Scan for the cell matching the given text and deliver its [x, y] coordinate at center. 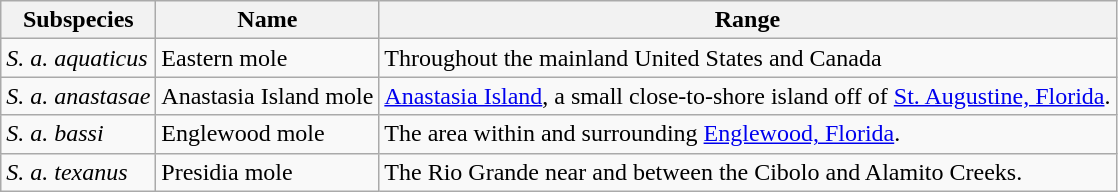
Name [268, 20]
S. a. aquaticus [78, 58]
The area within and surrounding Englewood, Florida. [748, 134]
S. a. bassi [78, 134]
The Rio Grande near and between the Cibolo and Alamito Creeks. [748, 172]
S. a. anastasae [78, 96]
Presidia mole [268, 172]
Anastasia Island, a small close-to-shore island off of St. Augustine, Florida. [748, 96]
Eastern mole [268, 58]
Subspecies [78, 20]
Englewood mole [268, 134]
Range [748, 20]
Throughout the mainland United States and Canada [748, 58]
S. a. texanus [78, 172]
Anastasia Island mole [268, 96]
